Extract the (x, y) coordinate from the center of the cell holding the provided text.  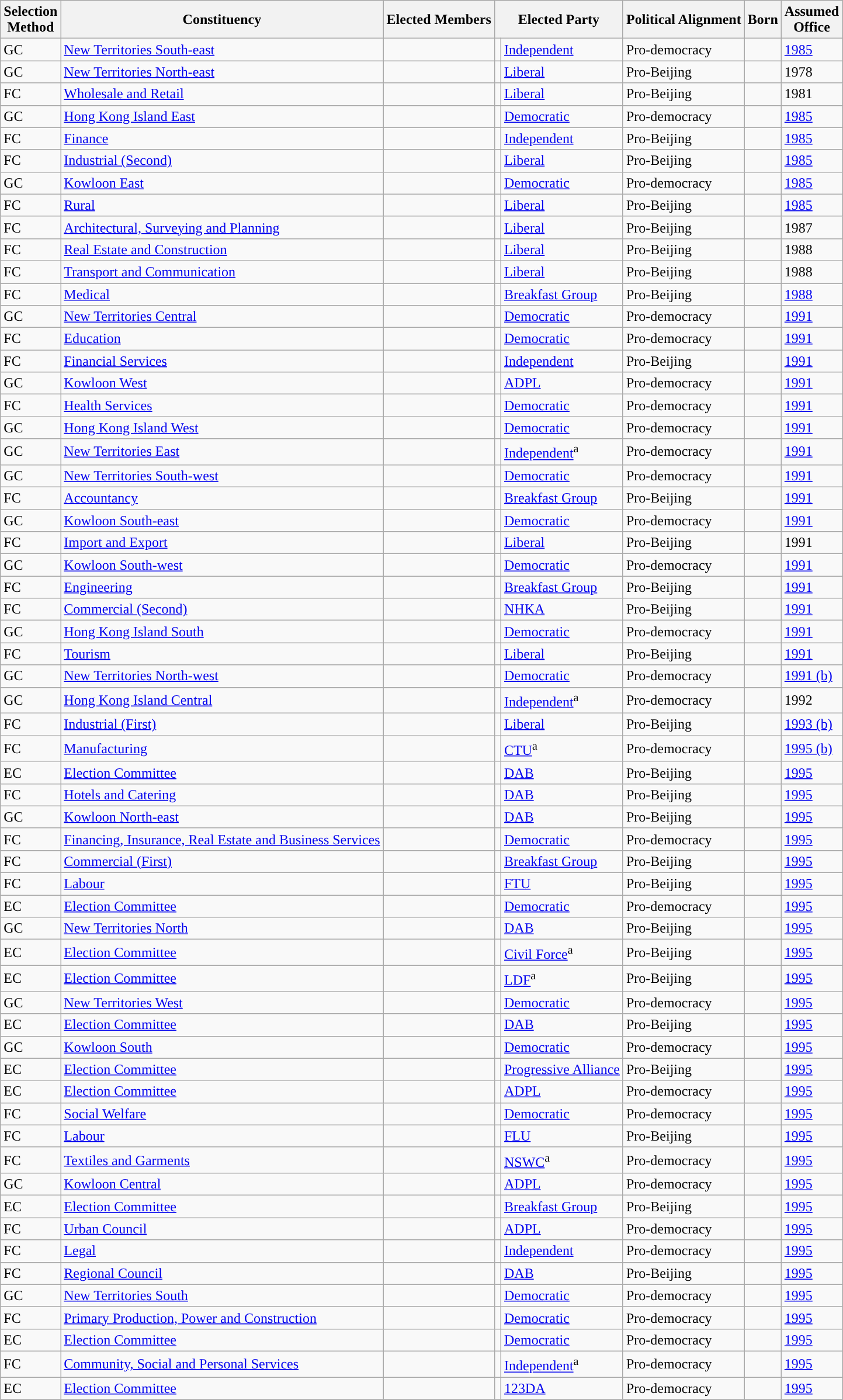
Kowloon Central (222, 1184)
1981 (811, 94)
Primary Production, Power and Construction (222, 1318)
Legal (222, 1251)
Civil Forcea (562, 952)
Accountancy (222, 498)
New Territories West (222, 1003)
New Territories North (222, 928)
1987 (811, 227)
Kowloon South-west (222, 565)
Education (222, 339)
Hong Kong Island Central (222, 700)
Elected Members (439, 20)
Social Welfare (222, 1114)
Commercial (Second) (222, 609)
1991 (b) (811, 676)
LDFa (562, 978)
Progressive Alliance (562, 1069)
1978 (811, 72)
Constituency (222, 20)
Financial Services (222, 361)
Tourism (222, 654)
New Territories South-west (222, 476)
Wholesale and Retail (222, 94)
Kowloon West (222, 383)
Industrial (Second) (222, 161)
New Territories Central (222, 317)
New Territories North-west (222, 676)
Architectural, Surveying and Planning (222, 227)
Political Alignment (684, 20)
Regional Council (222, 1273)
Hong Kong Island South (222, 632)
Medical (222, 294)
Kowloon South (222, 1047)
Real Estate and Construction (222, 249)
Commercial (First) (222, 862)
New Territories South (222, 1295)
AssumedOffice (811, 20)
Industrial (First) (222, 725)
New Territories North-east (222, 72)
Kowloon East (222, 183)
SelectionMethod (30, 20)
Hotels and Catering (222, 795)
Hong Kong Island East (222, 116)
Transport and Communication (222, 272)
FTU (562, 884)
123DA (562, 1388)
Rural (222, 205)
NSWCa (562, 1160)
Manufacturing (222, 749)
Born (763, 20)
Health Services (222, 406)
Hong Kong Island West (222, 428)
Urban Council (222, 1229)
FLU (562, 1136)
CTUa (562, 749)
1992 (811, 700)
Elected Party (558, 20)
Import and Export (222, 543)
New Territories East (222, 452)
New Territories South-east (222, 50)
1993 (b) (811, 725)
Community, Social and Personal Services (222, 1364)
Engineering (222, 587)
NHKA (562, 609)
Textiles and Garments (222, 1160)
Kowloon North-east (222, 817)
Kowloon South-east (222, 521)
Financing, Insurance, Real Estate and Business Services (222, 839)
Finance (222, 138)
1995 (b) (811, 749)
